Locate the cell with the specified text and output its (X, Y) center coordinate. 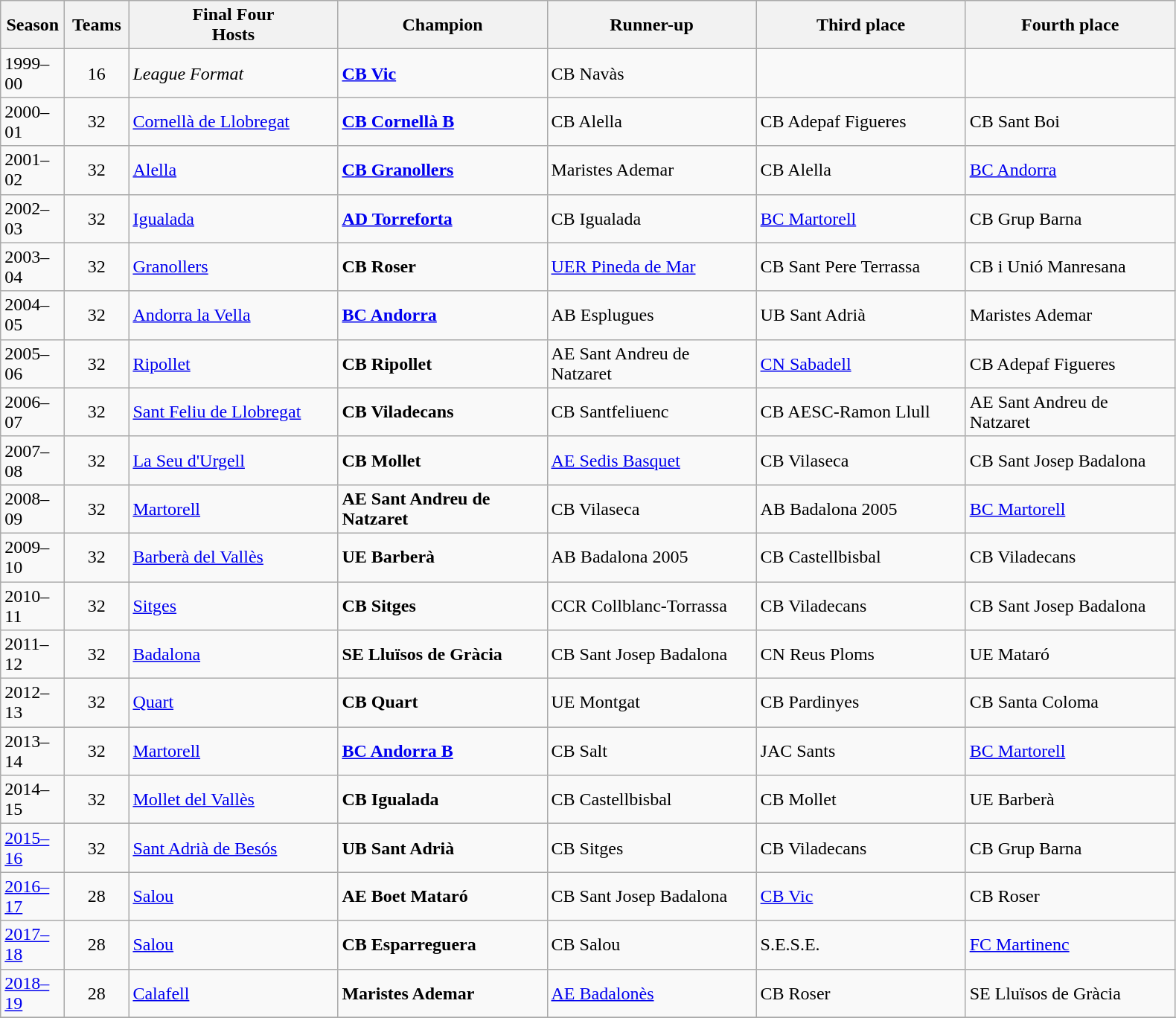
AE Badalonès (652, 993)
CB Cornellà B (442, 122)
2006–07 (33, 412)
CB Sant Boi (1070, 122)
2017–18 (33, 945)
CB AESC-Ramon Llull (860, 412)
CB Granollers (442, 170)
Ripollet (234, 363)
Alella (234, 170)
2002–03 (33, 219)
CB i Unió Manresana (1070, 266)
AD Torreforta (442, 219)
CB Santa Coloma (1070, 702)
2003–04 (33, 266)
Granollers (234, 266)
2000–01 (33, 122)
UE Mataró (1070, 655)
Season (33, 25)
Sitges (234, 606)
Sant Adrià de Besós (234, 848)
CN Sabadell (860, 363)
2016–17 (33, 896)
CB Salou (652, 945)
2010–11 (33, 606)
AE Boet Mataró (442, 896)
S.E.S.E. (860, 945)
League Format (234, 73)
Fourth place (1070, 25)
CN Reus Ploms (860, 655)
UER Pineda de Mar (652, 266)
Runner-up (652, 25)
1999–00 (33, 73)
AE Sedis Basquet (652, 460)
CCR Collblanc-Torrassa (652, 606)
CB Santfeliuenc (652, 412)
16 (97, 73)
Igualada (234, 219)
Barberà del Vallès (234, 557)
2009–10 (33, 557)
2007–08 (33, 460)
2018–19 (33, 993)
Mollet del Vallès (234, 799)
Teams (97, 25)
2005–06 (33, 363)
CB Quart (442, 702)
2001–02 (33, 170)
2008–09 (33, 509)
Champion (442, 25)
UE Montgat (652, 702)
CB Navàs (652, 73)
2014–15 (33, 799)
Badalona (234, 655)
CB Ripollet (442, 363)
2015–16 (33, 848)
Sant Feliu de Llobregat (234, 412)
2004–05 (33, 316)
Final FourHosts (234, 25)
CB Esparreguera (442, 945)
BC Andorra B (442, 752)
JAC Sants (860, 752)
2013–14 (33, 752)
Cornellà de Llobregat (234, 122)
FC Martinenc (1070, 945)
Third place (860, 25)
AB Esplugues (652, 316)
CB Salt (652, 752)
2011–12 (33, 655)
La Seu d'Urgell (234, 460)
2012–13 (33, 702)
Quart (234, 702)
CB Sant Pere Terrassa (860, 266)
Andorra la Vella (234, 316)
CB Pardinyes (860, 702)
Calafell (234, 993)
